Return (x, y) of the center of cell containing provided text 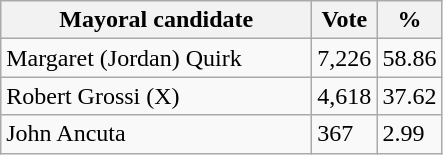
58.86 (410, 58)
% (410, 20)
Mayoral candidate (156, 20)
Vote (344, 20)
Margaret (Jordan) Quirk (156, 58)
7,226 (344, 58)
37.62 (410, 96)
2.99 (410, 134)
367 (344, 134)
4,618 (344, 96)
John Ancuta (156, 134)
Robert Grossi (X) (156, 96)
